Output the (X, Y) coordinate of the center of the cell containing the given text.  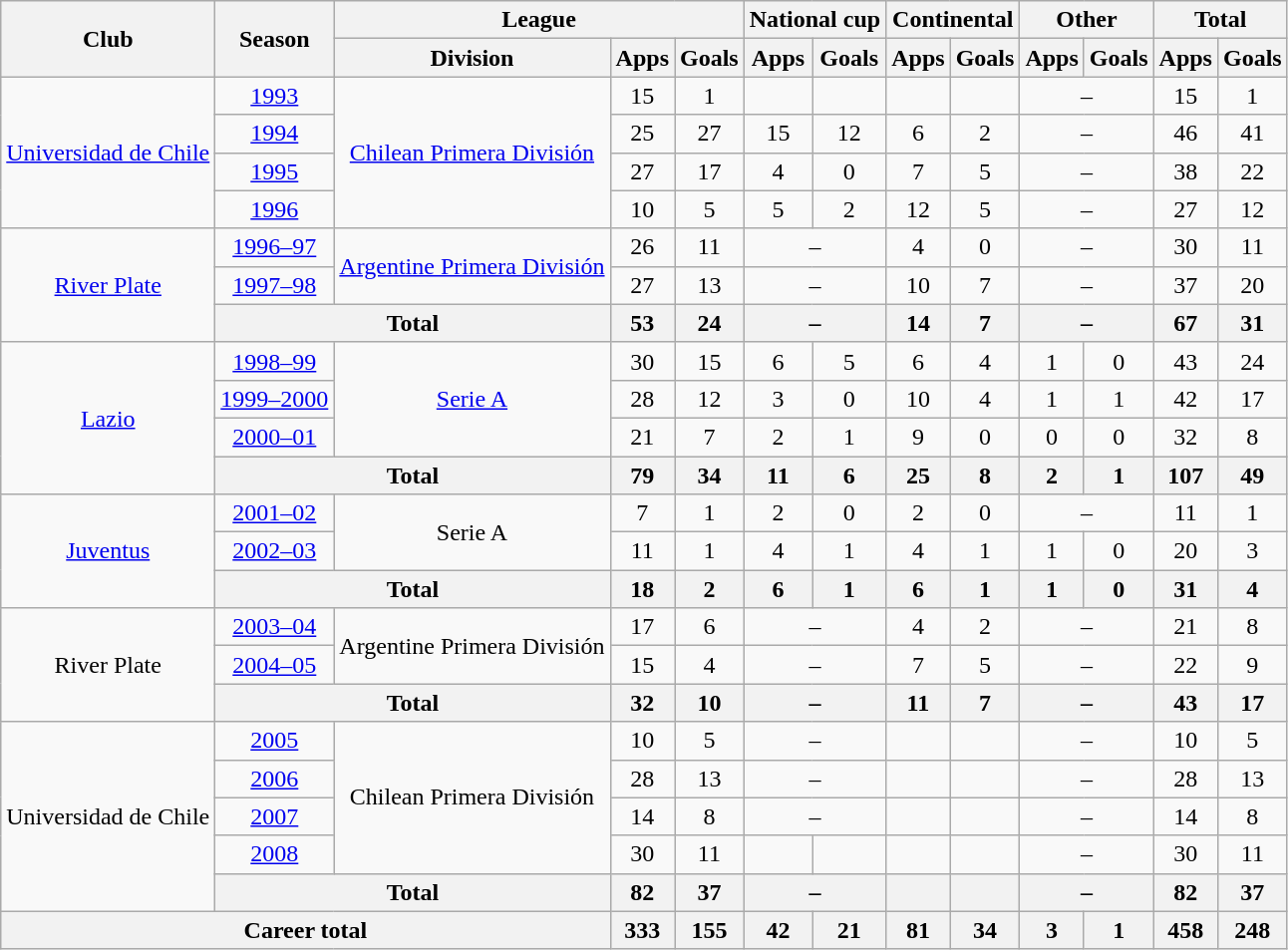
46 (1185, 134)
Division (473, 58)
Lazio (108, 418)
107 (1185, 475)
1999–2000 (275, 399)
1995 (275, 171)
National cup (814, 20)
Season (275, 39)
155 (709, 930)
League (538, 20)
79 (642, 475)
Club (108, 39)
2004–05 (275, 665)
26 (642, 247)
Juventus (108, 551)
1993 (275, 96)
38 (1185, 171)
Other (1087, 20)
333 (642, 930)
2007 (275, 816)
1994 (275, 134)
18 (642, 589)
1996–97 (275, 247)
2005 (275, 741)
49 (1252, 475)
53 (642, 323)
2001–02 (275, 513)
41 (1252, 134)
2003–04 (275, 627)
1998–99 (275, 361)
248 (1252, 930)
81 (918, 930)
2008 (275, 854)
2002–03 (275, 551)
2000–01 (275, 437)
2006 (275, 779)
1997–98 (275, 285)
458 (1185, 930)
Continental (953, 20)
Career total (305, 930)
67 (1185, 323)
1996 (275, 209)
